Detect which cell encompasses the target text, then output its (x, y) center coordinate. 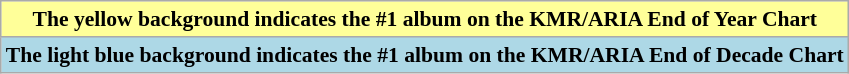
The yellow background indicates the #1 album on the KMR/ARIA End of Year Chart (425, 19)
The light blue background indicates the #1 album on the KMR/ARIA End of Decade Chart (425, 55)
